Provide the (x, y) coordinate of the cell's center where the given text is located.  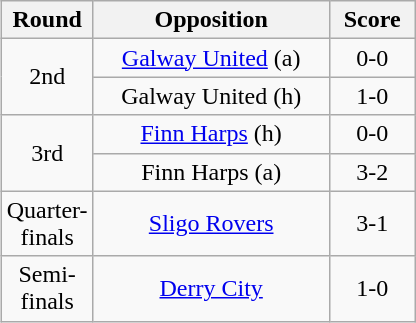
2nd (47, 77)
3-2 (372, 172)
Quarter-finals (47, 224)
Sligo Rovers (211, 224)
Galway United (a) (211, 58)
Galway United (h) (211, 96)
Opposition (211, 20)
Score (372, 20)
Finn Harps (h) (211, 134)
3-1 (372, 224)
Round (47, 20)
3rd (47, 153)
Finn Harps (a) (211, 172)
Derry City (211, 288)
Semi-finals (47, 288)
